For the text-containing cell, return its midpoint in (x, y) coordinate format. 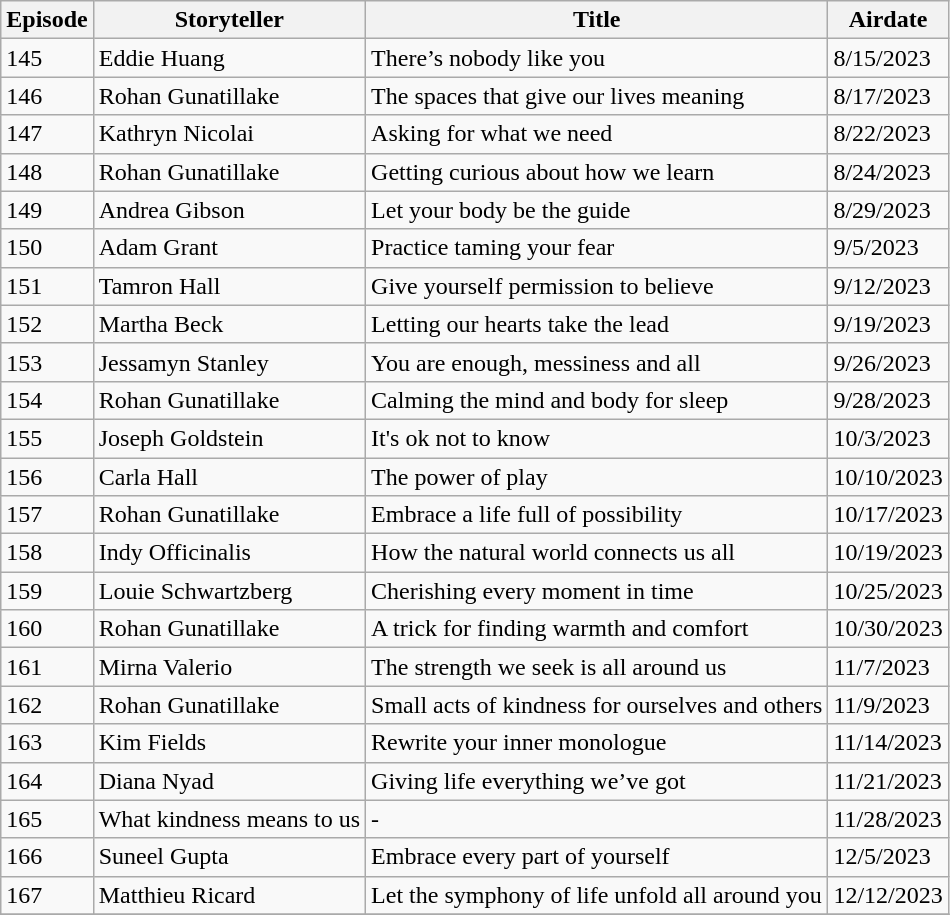
Eddie Huang (229, 58)
Suneel Gupta (229, 857)
Carla Hall (229, 477)
Rewrite your inner monologue (597, 743)
166 (47, 857)
9/19/2023 (888, 324)
The spaces that give our lives meaning (597, 96)
How the natural world connects us all (597, 553)
There’s nobody like you (597, 58)
147 (47, 134)
Cherishing every moment in time (597, 591)
It's ok not to know (597, 438)
Joseph Goldstein (229, 438)
Practice taming your fear (597, 248)
Storyteller (229, 20)
11/28/2023 (888, 819)
10/25/2023 (888, 591)
10/3/2023 (888, 438)
Jessamyn Stanley (229, 362)
Give yourself permission to believe (597, 286)
12/12/2023 (888, 895)
Kim Fields (229, 743)
155 (47, 438)
158 (47, 553)
Diana Nyad (229, 781)
145 (47, 58)
149 (47, 210)
11/9/2023 (888, 705)
Embrace a life full of possibility (597, 515)
The strength we seek is all around us (597, 667)
Kathryn Nicolai (229, 134)
Louie Schwartzberg (229, 591)
163 (47, 743)
Asking for what we need (597, 134)
Episode (47, 20)
10/19/2023 (888, 553)
Title (597, 20)
The power of play (597, 477)
8/15/2023 (888, 58)
Calming the mind and body for sleep (597, 400)
161 (47, 667)
165 (47, 819)
8/22/2023 (888, 134)
167 (47, 895)
150 (47, 248)
11/14/2023 (888, 743)
11/21/2023 (888, 781)
Tamron Hall (229, 286)
10/30/2023 (888, 629)
Small acts of kindness for ourselves and others (597, 705)
164 (47, 781)
Giving life everything we’ve got (597, 781)
9/5/2023 (888, 248)
Martha Beck (229, 324)
8/17/2023 (888, 96)
157 (47, 515)
Matthieu Ricard (229, 895)
Let your body be the guide (597, 210)
Embrace every part of yourself (597, 857)
9/28/2023 (888, 400)
What kindness means to us (229, 819)
146 (47, 96)
A trick for finding warmth and comfort (597, 629)
162 (47, 705)
160 (47, 629)
159 (47, 591)
8/29/2023 (888, 210)
Getting curious about how we learn (597, 172)
152 (47, 324)
Adam Grant (229, 248)
9/12/2023 (888, 286)
9/26/2023 (888, 362)
You are enough, messiness and all (597, 362)
Let the symphony of life unfold all around you (597, 895)
11/7/2023 (888, 667)
12/5/2023 (888, 857)
148 (47, 172)
Letting our hearts take the lead (597, 324)
153 (47, 362)
Indy Officinalis (229, 553)
Airdate (888, 20)
10/17/2023 (888, 515)
Andrea Gibson (229, 210)
10/10/2023 (888, 477)
- (597, 819)
151 (47, 286)
Mirna Valerio (229, 667)
156 (47, 477)
154 (47, 400)
8/24/2023 (888, 172)
